For the text-containing cell, return its midpoint in (X, Y) coordinate format. 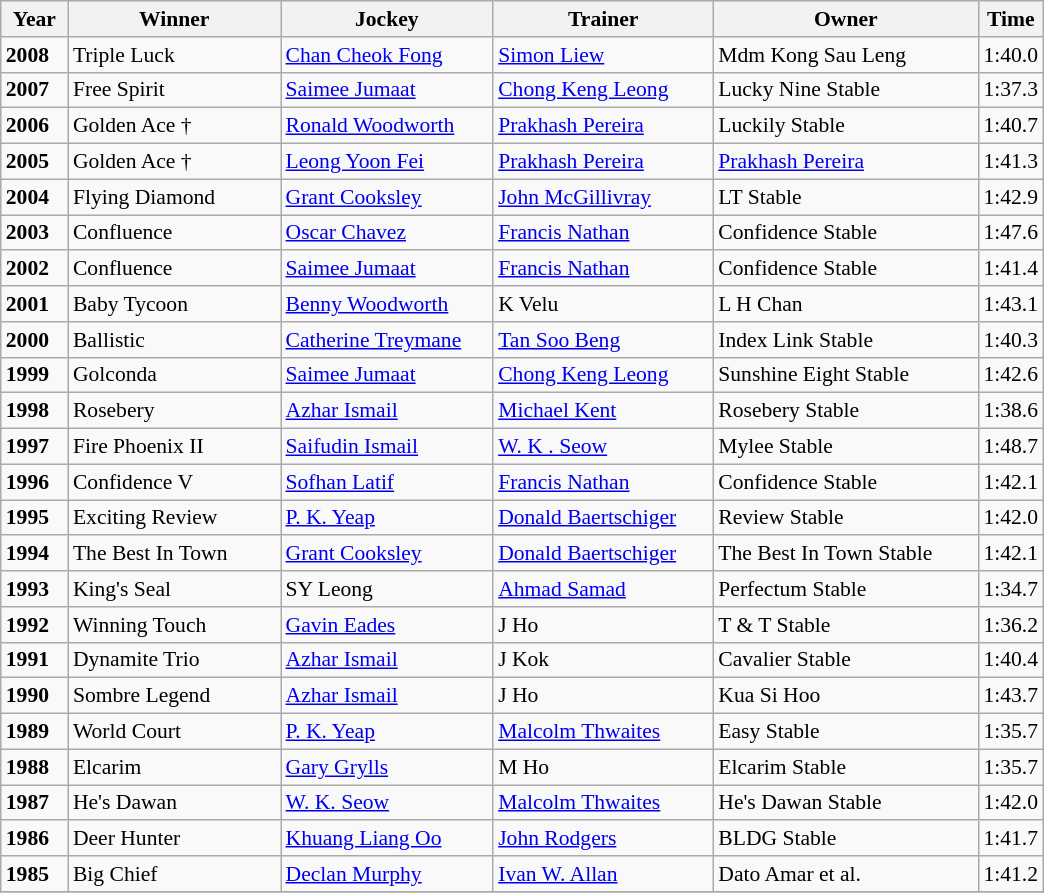
Review Stable (846, 518)
Dato Amar et al. (846, 874)
L H Chan (846, 304)
Time (1010, 19)
2008 (34, 55)
Year (34, 19)
Ahmad Samad (603, 589)
Kua Si Hoo (846, 696)
Easy Stable (846, 732)
M Ho (603, 767)
1994 (34, 554)
Index Link Stable (846, 340)
World Court (174, 732)
Deer Hunter (174, 839)
1:40.4 (1010, 660)
Baby Tycoon (174, 304)
Catherine Treymane (386, 340)
Michael Kent (603, 411)
1:47.6 (1010, 233)
Ivan W. Allan (603, 874)
SY Leong (386, 589)
Big Chief (174, 874)
Sombre Legend (174, 696)
He's Dawan Stable (846, 803)
1:41.2 (1010, 874)
1:43.1 (1010, 304)
2000 (34, 340)
Mylee Stable (846, 447)
1:41.3 (1010, 162)
King's Seal (174, 589)
Saifudin Ismail (386, 447)
1:37.3 (1010, 90)
1988 (34, 767)
Perfectum Stable (846, 589)
LT Stable (846, 197)
Mdm Kong Sau Leng (846, 55)
Sunshine Eight Stable (846, 375)
T & T Stable (846, 625)
Declan Murphy (386, 874)
2004 (34, 197)
J Kok (603, 660)
2006 (34, 126)
Tan Soo Beng (603, 340)
Jockey (386, 19)
K Velu (603, 304)
Golconda (174, 375)
Ballistic (174, 340)
1:41.7 (1010, 839)
Chan Cheok Fong (386, 55)
Winner (174, 19)
Ronald Woodworth (386, 126)
The Best In Town (174, 554)
1:40.7 (1010, 126)
W. K . Seow (603, 447)
1987 (34, 803)
Lucky Nine Stable (846, 90)
Benny Woodworth (386, 304)
1995 (34, 518)
1985 (34, 874)
1:36.2 (1010, 625)
Flying Diamond (174, 197)
Gavin Eades (386, 625)
Cavalier Stable (846, 660)
Confidence V (174, 482)
1:42.6 (1010, 375)
BLDG Stable (846, 839)
1989 (34, 732)
1991 (34, 660)
Dynamite Trio (174, 660)
Owner (846, 19)
2001 (34, 304)
1997 (34, 447)
Rosebery Stable (846, 411)
1:41.4 (1010, 269)
1999 (34, 375)
2003 (34, 233)
2002 (34, 269)
Elcarim (174, 767)
He's Dawan (174, 803)
John McGillivray (603, 197)
1:40.3 (1010, 340)
Simon Liew (603, 55)
Triple Luck (174, 55)
1:42.9 (1010, 197)
Elcarim Stable (846, 767)
1:38.6 (1010, 411)
Winning Touch (174, 625)
Fire Phoenix II (174, 447)
1992 (34, 625)
1:48.7 (1010, 447)
Free Spirit (174, 90)
Gary Grylls (386, 767)
2007 (34, 90)
Oscar Chavez (386, 233)
Leong Yoon Fei (386, 162)
1993 (34, 589)
2005 (34, 162)
1986 (34, 839)
1:40.0 (1010, 55)
1:34.7 (1010, 589)
Trainer (603, 19)
John Rodgers (603, 839)
W. K. Seow (386, 803)
Khuang Liang Oo (386, 839)
Exciting Review (174, 518)
1998 (34, 411)
Sofhan Latif (386, 482)
1996 (34, 482)
Rosebery (174, 411)
1990 (34, 696)
The Best In Town Stable (846, 554)
1:43.7 (1010, 696)
Luckily Stable (846, 126)
